Scan for the cell matching the given text and deliver its (X, Y) coordinate at center. 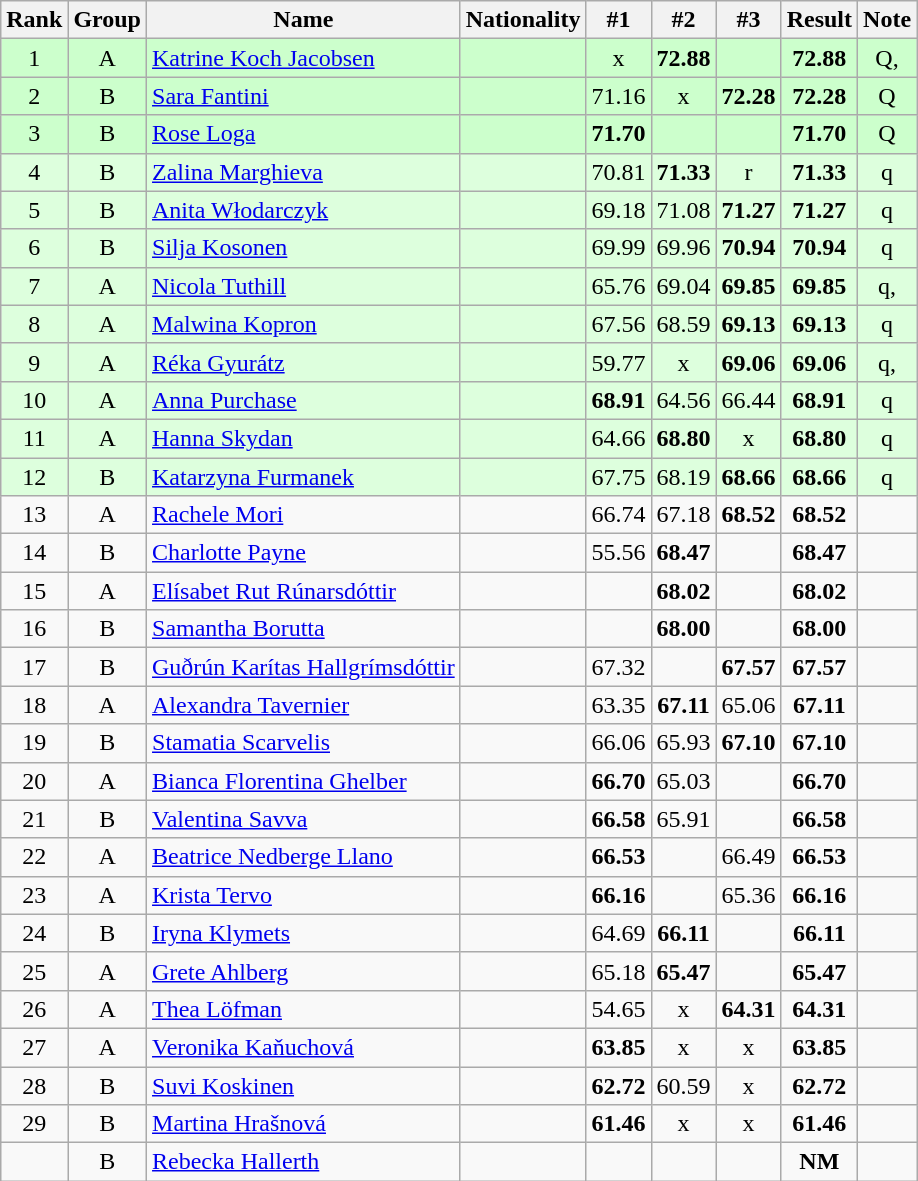
29 (34, 1124)
Grete Ahlberg (304, 971)
Stamatia Scarvelis (304, 743)
Note (888, 20)
60.59 (684, 1085)
Zalina Marghieva (304, 172)
67.56 (618, 324)
14 (34, 553)
Bianca Florentina Ghelber (304, 781)
Rank (34, 20)
Name (304, 20)
Katarzyna Furmanek (304, 477)
65.06 (748, 705)
Malwina Kopron (304, 324)
65.03 (684, 781)
26 (34, 1009)
65.18 (618, 971)
Charlotte Payne (304, 553)
17 (34, 667)
66.49 (748, 857)
Hanna Skydan (304, 438)
#3 (748, 20)
Samantha Borutta (304, 629)
Result (819, 20)
Valentina Savva (304, 819)
69.18 (618, 210)
66.44 (748, 400)
2 (34, 96)
16 (34, 629)
64.56 (684, 400)
1 (34, 58)
9 (34, 362)
Q, (888, 58)
Katrine Koch Jacobsen (304, 58)
Alexandra Tavernier (304, 705)
24 (34, 933)
Elísabet Rut Rúnarsdóttir (304, 591)
Iryna Klymets (304, 933)
13 (34, 515)
65.91 (684, 819)
Beatrice Nedberge Llano (304, 857)
Suvi Koskinen (304, 1085)
15 (34, 591)
23 (34, 895)
Guðrún Karítas Hallgrímsdóttir (304, 667)
63.35 (618, 705)
4 (34, 172)
Krista Tervo (304, 895)
65.93 (684, 743)
10 (34, 400)
68.19 (684, 477)
71.16 (618, 96)
25 (34, 971)
Rose Loga (304, 134)
69.04 (684, 286)
Rachele Mori (304, 515)
Anita Włodarczyk (304, 210)
11 (34, 438)
28 (34, 1085)
3 (34, 134)
Réka Gyurátz (304, 362)
55.56 (618, 553)
r (748, 172)
64.69 (618, 933)
12 (34, 477)
27 (34, 1047)
#2 (684, 20)
19 (34, 743)
Anna Purchase (304, 400)
Group (108, 20)
NM (819, 1162)
18 (34, 705)
Martina Hrašnová (304, 1124)
Silja Kosonen (304, 248)
67.75 (618, 477)
70.81 (618, 172)
68.59 (684, 324)
Rebecka Hallerth (304, 1162)
8 (34, 324)
Thea Löfman (304, 1009)
Nationality (523, 20)
67.32 (618, 667)
6 (34, 248)
69.96 (684, 248)
66.74 (618, 515)
69.99 (618, 248)
Veronika Kaňuchová (304, 1047)
22 (34, 857)
59.77 (618, 362)
7 (34, 286)
65.36 (748, 895)
65.76 (618, 286)
54.65 (618, 1009)
20 (34, 781)
66.06 (618, 743)
67.18 (684, 515)
Sara Fantini (304, 96)
21 (34, 819)
5 (34, 210)
71.08 (684, 210)
#1 (618, 20)
Nicola Tuthill (304, 286)
64.66 (618, 438)
